Identify which cell holds the provided text, then report its [X, Y] central coordinate. 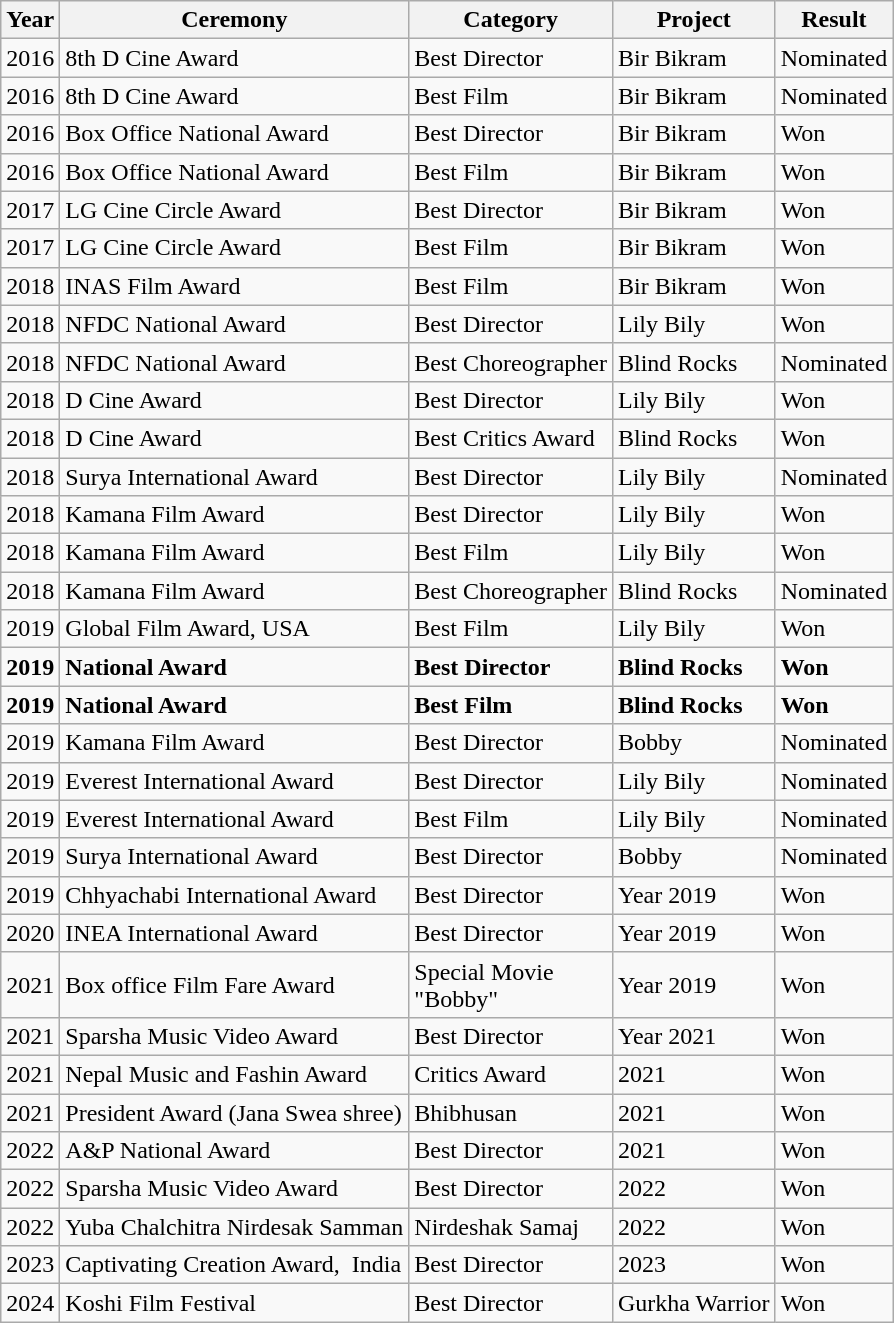
Bhibhusan [511, 1113]
INEA International Award [234, 933]
Box office Film Fare Award [234, 984]
Project [694, 20]
Chhyachabi International Award [234, 895]
2020 [30, 933]
2024 [30, 1303]
Year 2021 [694, 1036]
Special Movie"Bobby" [511, 984]
Result [834, 20]
Ceremony [234, 20]
Critics Award [511, 1074]
Gurkha Warrior [694, 1303]
Koshi Film Festival [234, 1303]
Global Film Award, USA [234, 629]
A&P National Award [234, 1151]
Captivating Creation Award, India [234, 1265]
Yuba Chalchitra Nirdesak Samman [234, 1227]
Nirdeshak Samaj [511, 1227]
INAS Film Award [234, 286]
Best Critics Award [511, 438]
Category [511, 20]
Nepal Music and Fashin Award [234, 1074]
Year [30, 20]
President Award (Jana Swea shree) [234, 1113]
